Return the (X, Y) coordinate for the center point of the cell that contains the specified text.  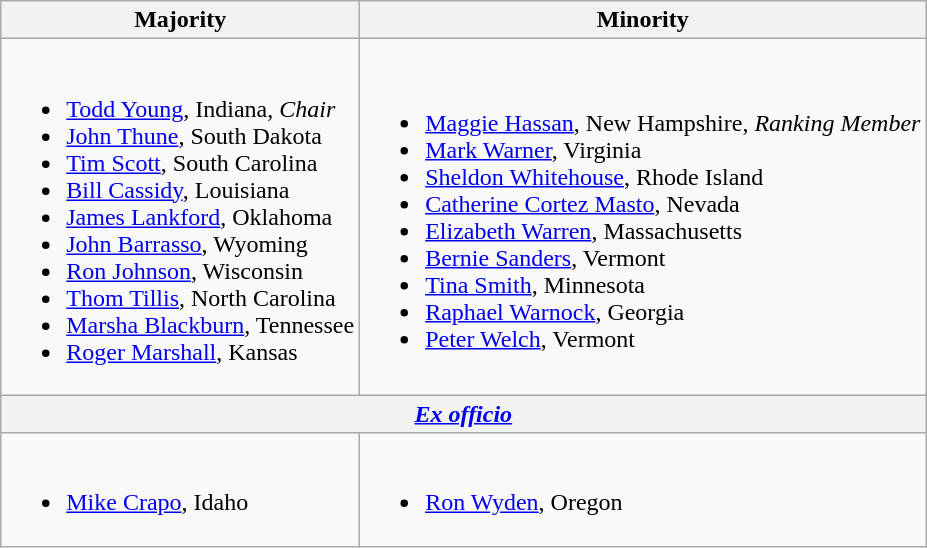
Mike Crapo, Idaho (180, 490)
Ex officio (464, 414)
Ron Wyden, Oregon (643, 490)
Majority (180, 20)
Minority (643, 20)
